Scan for the cell matching the given text and deliver its [x, y] coordinate at center. 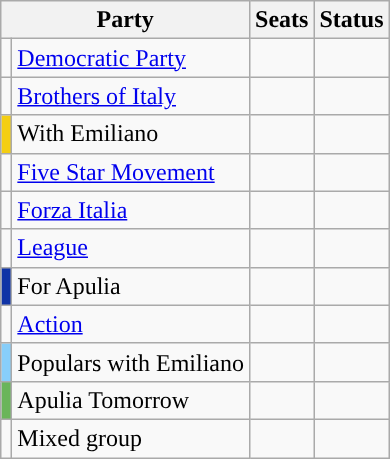
Mixed group [131, 438]
Party [126, 20]
League [131, 248]
Populars with Emiliano [131, 362]
Forza Italia [131, 210]
Five Star Movement [131, 172]
Apulia Tomorrow [131, 400]
Democratic Party [131, 58]
For Apulia [131, 286]
Brothers of Italy [131, 96]
Seats [282, 20]
Action [131, 324]
With Emiliano [131, 134]
Status [352, 20]
